Scan for the cell matching the given text and deliver its [x, y] coordinate at center. 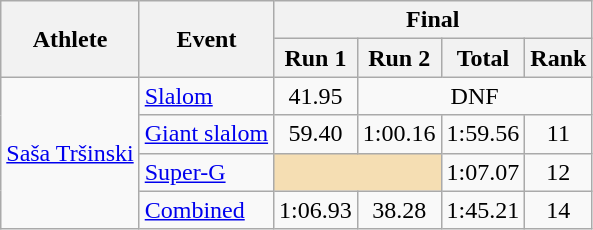
Total [483, 58]
59.40 [316, 134]
1:59.56 [483, 134]
Rank [558, 58]
41.95 [316, 96]
1:07.07 [483, 172]
1:00.16 [399, 134]
DNF [474, 96]
1:45.21 [483, 210]
12 [558, 172]
Combined [206, 210]
Super-G [206, 172]
1:06.93 [316, 210]
Slalom [206, 96]
Event [206, 39]
Athlete [70, 39]
Run 2 [399, 58]
Run 1 [316, 58]
11 [558, 134]
Final [433, 20]
14 [558, 210]
38.28 [399, 210]
Saša Tršinski [70, 153]
Giant slalom [206, 134]
